Identify which cell holds the provided text, then report its [X, Y] central coordinate. 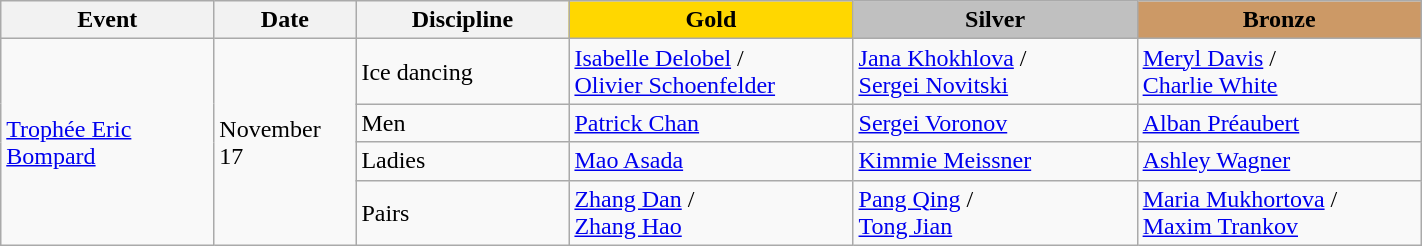
Event [108, 20]
Mao Asada [711, 161]
Ice dancing [462, 72]
Alban Préaubert [1279, 123]
Bronze [1279, 20]
Patrick Chan [711, 123]
Date [285, 20]
Kimmie Meissner [995, 161]
Meryl Davis / Charlie White [1279, 72]
Pang Qing / Tong Jian [995, 212]
Maria Mukhortova / Maxim Trankov [1279, 212]
Sergei Voronov [995, 123]
November 17 [285, 142]
Pairs [462, 212]
Silver [995, 20]
Trophée Eric Bompard [108, 142]
Discipline [462, 20]
Isabelle Delobel / Olivier Schoenfelder [711, 72]
Ashley Wagner [1279, 161]
Ladies [462, 161]
Jana Khokhlova / Sergei Novitski [995, 72]
Zhang Dan / Zhang Hao [711, 212]
Gold [711, 20]
Men [462, 123]
